Locate the cell with the specified text and output its [x, y] center coordinate. 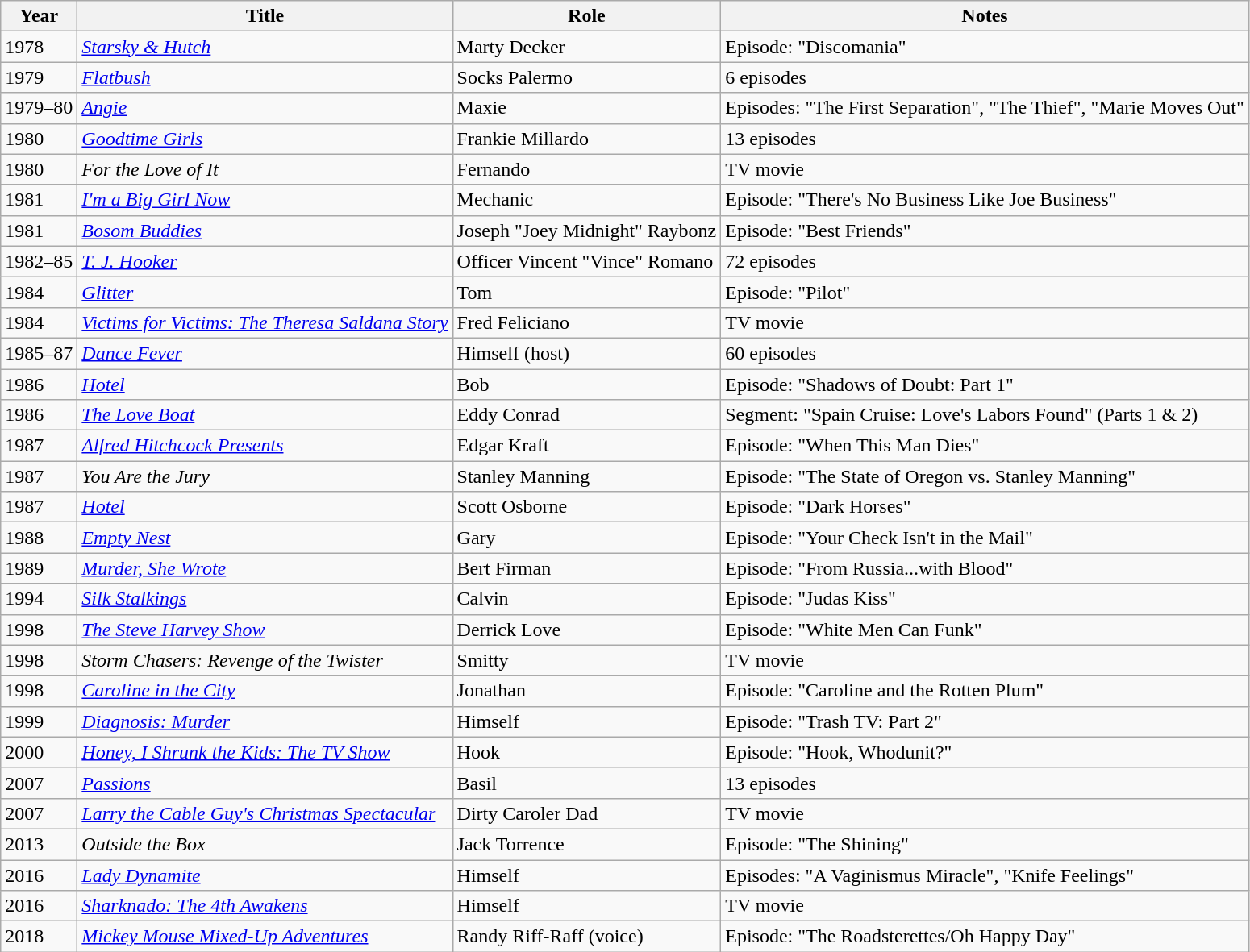
Title [265, 16]
Lady Dynamite [265, 875]
Segment: "Spain Cruise: Love's Labors Found" (Parts 1 & 2) [985, 415]
Marty Decker [587, 47]
Jonathan [587, 691]
Episode: "There's No Business Like Joe Business" [985, 200]
Storm Chasers: Revenge of the Twister [265, 660]
Episode: "Best Friends" [985, 231]
Dirty Caroler Dad [587, 813]
Dance Fever [265, 353]
Diagnosis: Murder [265, 721]
Randy Riff-Raff (voice) [587, 937]
2013 [39, 844]
Mechanic [587, 200]
Episode: "Pilot" [985, 292]
1999 [39, 721]
Bosom Buddies [265, 231]
1982–85 [39, 261]
Passions [265, 783]
Bob [587, 385]
Stanley Manning [587, 476]
Flatbush [265, 77]
Episode: "Discomania" [985, 47]
Glitter [265, 292]
Episode: "Your Check Isn't in the Mail" [985, 538]
Starsky & Hutch [265, 47]
Edgar Kraft [587, 446]
Eddy Conrad [587, 415]
Hook [587, 752]
For the Love of It [265, 169]
Episode: "The State of Oregon vs. Stanley Manning" [985, 476]
Joseph "Joey Midnight" Raybonz [587, 231]
Year [39, 16]
Episode: "Caroline and the Rotten Plum" [985, 691]
Caroline in the City [265, 691]
Jack Torrence [587, 844]
2018 [39, 937]
Episode: "The Shining" [985, 844]
Episodes: "The First Separation", "The Thief", "Marie Moves Out" [985, 108]
Fred Feliciano [587, 322]
Bert Firman [587, 568]
Calvin [587, 599]
The Love Boat [265, 415]
Victims for Victims: The Theresa Saldana Story [265, 322]
Episode: "Hook, Whodunit?" [985, 752]
Gary [587, 538]
Episode: "The Roadsterettes/Oh Happy Day" [985, 937]
Episodes: "A Vaginismus Miracle", "Knife Feelings" [985, 875]
Episode: "Trash TV: Part 2" [985, 721]
Tom [587, 292]
Socks Palermo [587, 77]
1979–80 [39, 108]
The Steve Harvey Show [265, 630]
Outside the Box [265, 844]
Sharknado: The 4th Awakens [265, 906]
Silk Stalkings [265, 599]
Derrick Love [587, 630]
Larry the Cable Guy's Christmas Spectacular [265, 813]
Episode: "Shadows of Doubt: Part 1" [985, 385]
Role [587, 16]
1978 [39, 47]
Goodtime Girls [265, 139]
1988 [39, 538]
Basil [587, 783]
Mickey Mouse Mixed-Up Adventures [265, 937]
1994 [39, 599]
Episode: "Dark Horses" [985, 507]
Maxie [587, 108]
60 episodes [985, 353]
Episode: "White Men Can Funk" [985, 630]
I'm a Big Girl Now [265, 200]
1979 [39, 77]
Episode: "When This Man Dies" [985, 446]
You Are the Jury [265, 476]
Episode: "Judas Kiss" [985, 599]
Himself (host) [587, 353]
2000 [39, 752]
Angie [265, 108]
Alfred Hitchcock Presents [265, 446]
Episode: "From Russia...with Blood" [985, 568]
6 episodes [985, 77]
1985–87 [39, 353]
Notes [985, 16]
Officer Vincent "Vince" Romano [587, 261]
Empty Nest [265, 538]
72 episodes [985, 261]
Smitty [587, 660]
Honey, I Shrunk the Kids: The TV Show [265, 752]
T. J. Hooker [265, 261]
Scott Osborne [587, 507]
Murder, She Wrote [265, 568]
1989 [39, 568]
Fernando [587, 169]
Frankie Millardo [587, 139]
